Return [X, Y] of the center of cell containing provided text 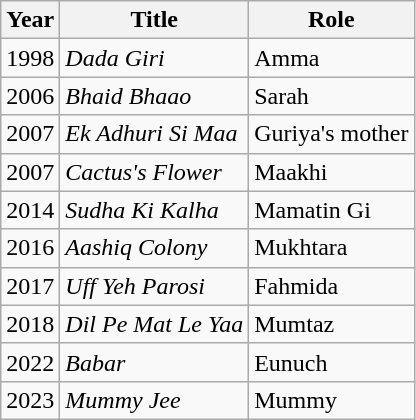
Maakhi [332, 172]
Mukhtara [332, 248]
Year [30, 20]
2016 [30, 248]
2006 [30, 96]
1998 [30, 58]
Mummy Jee [154, 400]
Aashiq Colony [154, 248]
Sarah [332, 96]
2023 [30, 400]
Role [332, 20]
Mamatin Gi [332, 210]
Amma [332, 58]
Dil Pe Mat Le Yaa [154, 324]
Ek Adhuri Si Maa [154, 134]
Guriya's mother [332, 134]
Bhaid Bhaao [154, 96]
Babar [154, 362]
Cactus's Flower [154, 172]
Sudha Ki Kalha [154, 210]
Mumtaz [332, 324]
2014 [30, 210]
Dada Giri [154, 58]
2022 [30, 362]
Title [154, 20]
Mummy [332, 400]
Eunuch [332, 362]
Fahmida [332, 286]
2017 [30, 286]
2018 [30, 324]
Uff Yeh Parosi [154, 286]
